Output the [X, Y] coordinate of the center of the cell containing the given text.  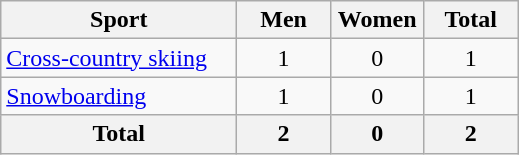
Sport [119, 20]
Men [284, 20]
Women [377, 20]
Cross-country skiing [119, 58]
Snowboarding [119, 96]
